Find where the given text appears and provide that cell's center as [x, y] coordinate. 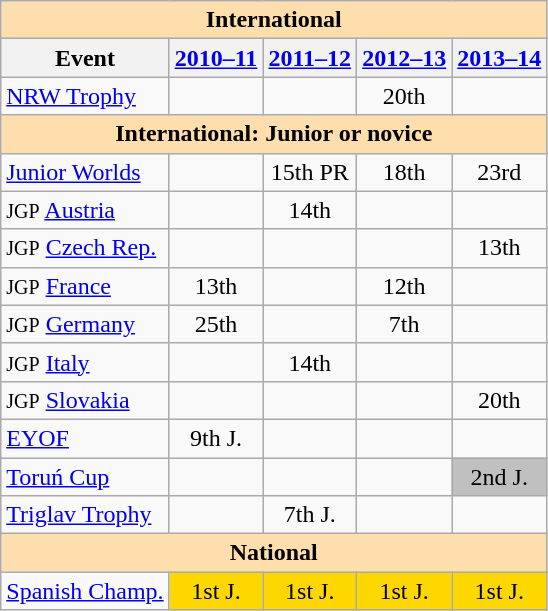
Toruń Cup [85, 477]
International: Junior or novice [274, 134]
12th [404, 286]
Junior Worlds [85, 172]
International [274, 20]
JGP Czech Rep. [85, 248]
2010–11 [216, 58]
2012–13 [404, 58]
9th J. [216, 438]
23rd [500, 172]
National [274, 553]
JGP Austria [85, 210]
JGP Italy [85, 362]
2013–14 [500, 58]
25th [216, 324]
JGP Slovakia [85, 400]
2nd J. [500, 477]
Triglav Trophy [85, 515]
7th J. [310, 515]
NRW Trophy [85, 96]
15th PR [310, 172]
JGP Germany [85, 324]
JGP France [85, 286]
Event [85, 58]
7th [404, 324]
EYOF [85, 438]
Spanish Champ. [85, 591]
2011–12 [310, 58]
18th [404, 172]
